Provide the (X, Y) coordinate of the cell's center where the given text is located.  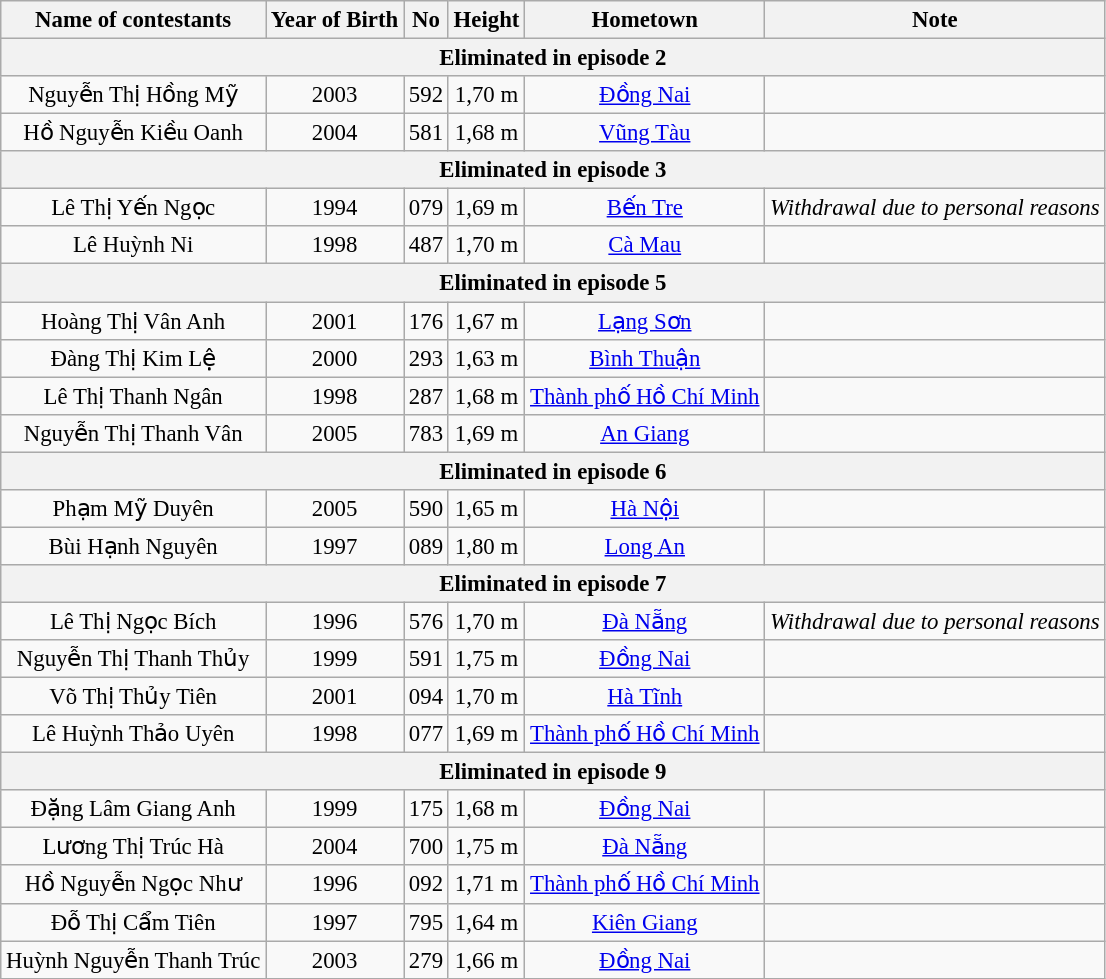
Eliminated in episode 9 (553, 772)
092 (426, 885)
Lê Thị Thanh Ngân (134, 396)
Lê Thị Ngọc Bích (134, 621)
Bình Thuận (645, 358)
279 (426, 960)
1,80 m (486, 546)
Lạng Sơn (645, 321)
293 (426, 358)
Hồ Nguyễn Kiều Oanh (134, 133)
1,63 m (486, 358)
Đàng Thị Kim Lệ (134, 358)
Hà Tĩnh (645, 697)
Hồ Nguyễn Ngọc Như (134, 885)
1,66 m (486, 960)
1,71 m (486, 885)
077 (426, 734)
Võ Thị Thủy Tiên (134, 697)
Huỳnh Nguyễn Thanh Trúc (134, 960)
576 (426, 621)
Eliminated in episode 6 (553, 471)
2000 (335, 358)
Đặng Lâm Giang Anh (134, 809)
Vũng Tàu (645, 133)
487 (426, 245)
No (426, 20)
Note (935, 20)
Hà Nội (645, 509)
Hometown (645, 20)
Eliminated in episode 2 (553, 58)
783 (426, 433)
592 (426, 95)
Name of contestants (134, 20)
089 (426, 546)
Bến Tre (645, 208)
Phạm Mỹ Duyên (134, 509)
Eliminated in episode 5 (553, 283)
Eliminated in episode 7 (553, 584)
591 (426, 659)
Year of Birth (335, 20)
287 (426, 396)
1994 (335, 208)
094 (426, 697)
590 (426, 509)
Lê Thị Yến Ngọc (134, 208)
Long An (645, 546)
Lê Huỳnh Ni (134, 245)
Nguyễn Thị Thanh Vân (134, 433)
Đỗ Thị Cẩm Tiên (134, 922)
1,64 m (486, 922)
795 (426, 922)
1,67 m (486, 321)
Eliminated in episode 3 (553, 170)
079 (426, 208)
581 (426, 133)
Lương Thị Trúc Hà (134, 847)
Hoàng Thị Vân Anh (134, 321)
Nguyễn Thị Thanh Thủy (134, 659)
1,65 m (486, 509)
176 (426, 321)
Nguyễn Thị Hồng Mỹ (134, 95)
Cà Mau (645, 245)
Height (486, 20)
700 (426, 847)
An Giang (645, 433)
175 (426, 809)
Lê Huỳnh Thảo Uyên (134, 734)
Kiên Giang (645, 922)
Bùi Hạnh Nguyên (134, 546)
